Extract the (x, y) coordinate from the center of the cell holding the provided text.  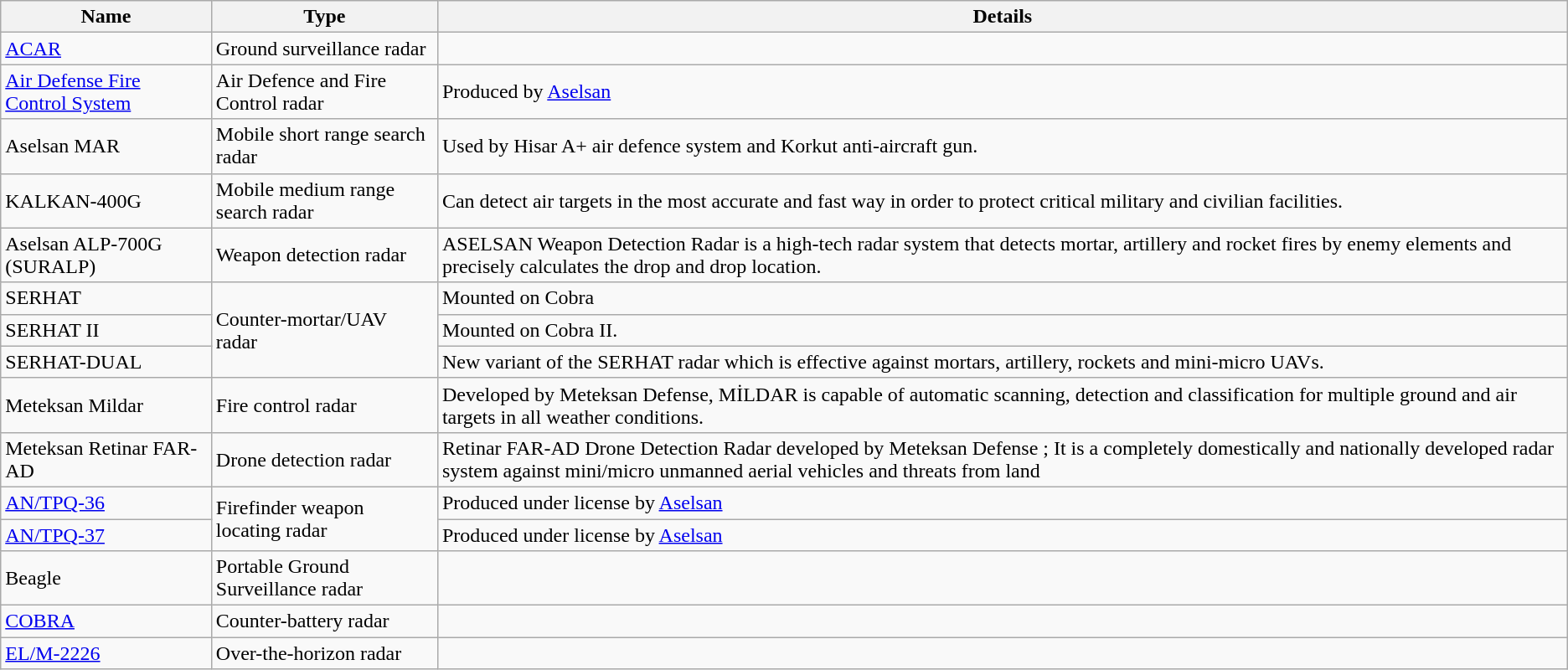
Mounted on Cobra (1002, 298)
Mobile medium range search radar (324, 201)
SERHAT-DUAL (106, 362)
Details (1002, 17)
Meteksan Retinar FAR-AD (106, 459)
Aselsan ALP-700G(SURALP) (106, 255)
Weapon detection radar (324, 255)
Portable Ground Surveillance radar (324, 578)
Drone detection radar (324, 459)
Fire control radar (324, 405)
AN/TPQ-36 (106, 502)
Ground surveillance radar (324, 49)
Counter-battery radar (324, 621)
Used by Hisar A+ air defence system and Korkut anti-aircraft gun. (1002, 146)
EL/M-2226 (106, 653)
Meteksan Mildar (106, 405)
Over-the-horizon radar (324, 653)
ACAR (106, 49)
COBRA (106, 621)
Counter-mortar/UAV radar (324, 330)
Air Defense Fire Control System (106, 92)
Mounted on Cobra II. (1002, 330)
New variant of the SERHAT radar which is effective against mortars, artillery, rockets and mini-micro UAVs. (1002, 362)
AN/TPQ-37 (106, 535)
Produced by Aselsan (1002, 92)
Firefinder weapon locating radar (324, 518)
SERHAT (106, 298)
Can detect air targets in the most accurate and fast way in order to protect critical military and civilian facilities. (1002, 201)
KALKAN-400G (106, 201)
Name (106, 17)
SERHAT II (106, 330)
Mobile short range search radar (324, 146)
Beagle (106, 578)
Aselsan MAR (106, 146)
Type (324, 17)
Air Defence and Fire Control radar (324, 92)
